Locate the cell with the specified text and output its [X, Y] center coordinate. 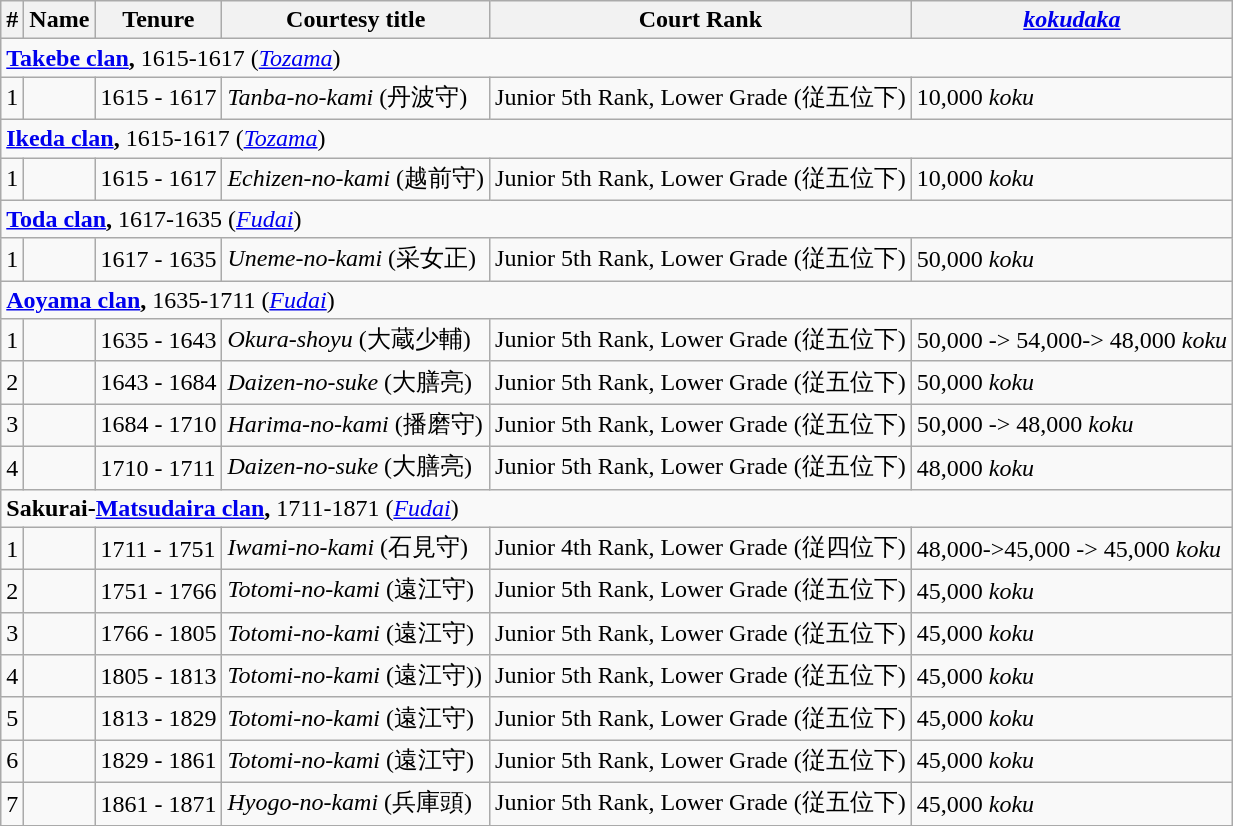
6 [12, 762]
5 [12, 718]
7 [12, 804]
Iwami-no-kami (石見守) [356, 548]
1643 - 1684 [158, 382]
Tenure [158, 20]
50,000 -> 54,000-> 48,000 koku [1072, 340]
# [12, 20]
1805 - 1813 [158, 676]
Junior 4th Rank, Lower Grade (従四位下) [701, 548]
Name [60, 20]
1813 - 1829 [158, 718]
Uneme-no-kami (采女正) [356, 260]
Tanba-no-kami (丹波守) [356, 98]
1861 - 1871 [158, 804]
Harima-no-kami (播磨守) [356, 426]
1617 - 1635 [158, 260]
Totomi-no-kami (遠江守)) [356, 676]
Toda clan, 1617-1635 (Fudai) [617, 219]
Okura-shoyu (大蔵少輔) [356, 340]
Takebe clan, 1615-1617 (Tozama) [617, 58]
1751 - 1766 [158, 592]
Courtesy title [356, 20]
1710 - 1711 [158, 468]
Hyogo-no-kami (兵庫頭) [356, 804]
Echizen-no-kami (越前守) [356, 180]
48,000 koku [1072, 468]
1829 - 1861 [158, 762]
Aoyama clan, 1635-1711 (Fudai) [617, 300]
Ikeda clan, 1615-1617 (Tozama) [617, 138]
50,000 -> 48,000 koku [1072, 426]
1684 - 1710 [158, 426]
1711 - 1751 [158, 548]
48,000->45,000 -> 45,000 koku [1072, 548]
1766 - 1805 [158, 634]
Court Rank [701, 20]
1635 - 1643 [158, 340]
kokudaka [1072, 20]
Sakurai-Matsudaira clan, 1711-1871 (Fudai) [617, 508]
